Provide the (x, y) coordinate of the cell's center where the given text is located.  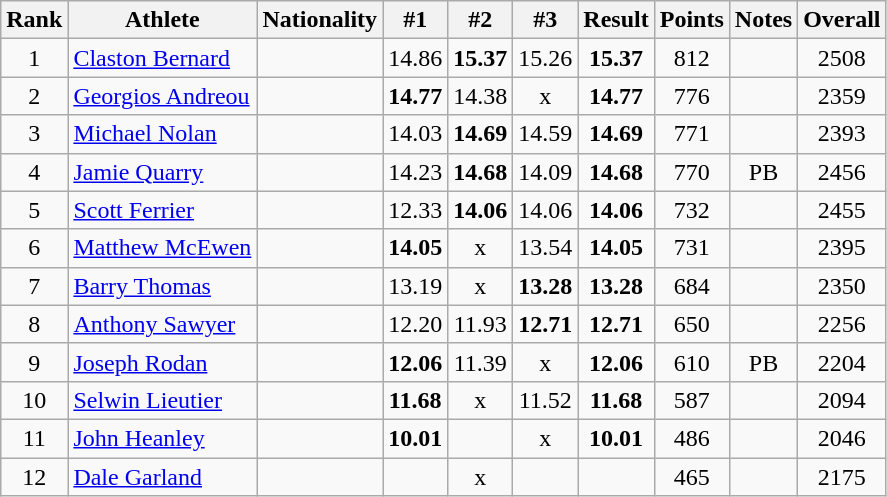
Dale Garland (162, 477)
15.26 (546, 58)
Matthew McEwen (162, 248)
12 (34, 477)
770 (692, 172)
732 (692, 210)
Athlete (162, 20)
Selwin Lieutier (162, 400)
10 (34, 400)
11.93 (480, 324)
14.86 (416, 58)
Joseph Rodan (162, 362)
#3 (546, 20)
465 (692, 477)
Barry Thomas (162, 286)
684 (692, 286)
#1 (416, 20)
2094 (842, 400)
14.09 (546, 172)
6 (34, 248)
Georgios Andreou (162, 96)
587 (692, 400)
776 (692, 96)
12.33 (416, 210)
Result (616, 20)
14.23 (416, 172)
2508 (842, 58)
2395 (842, 248)
486 (692, 438)
13.54 (546, 248)
14.59 (546, 134)
7 (34, 286)
2046 (842, 438)
11.52 (546, 400)
2359 (842, 96)
Nationality (320, 20)
2350 (842, 286)
2455 (842, 210)
2256 (842, 324)
610 (692, 362)
2204 (842, 362)
14.03 (416, 134)
Anthony Sawyer (162, 324)
John Heanley (162, 438)
2393 (842, 134)
731 (692, 248)
12.20 (416, 324)
2456 (842, 172)
11 (34, 438)
5 (34, 210)
11.39 (480, 362)
Notes (763, 20)
13.19 (416, 286)
Jamie Quarry (162, 172)
2 (34, 96)
Claston Bernard (162, 58)
812 (692, 58)
4 (34, 172)
650 (692, 324)
3 (34, 134)
Michael Nolan (162, 134)
2175 (842, 477)
#2 (480, 20)
1 (34, 58)
Overall (842, 20)
Scott Ferrier (162, 210)
8 (34, 324)
771 (692, 134)
Rank (34, 20)
14.38 (480, 96)
Points (692, 20)
9 (34, 362)
